Provide the [X, Y] coordinate of the cell's center where the given text is located.  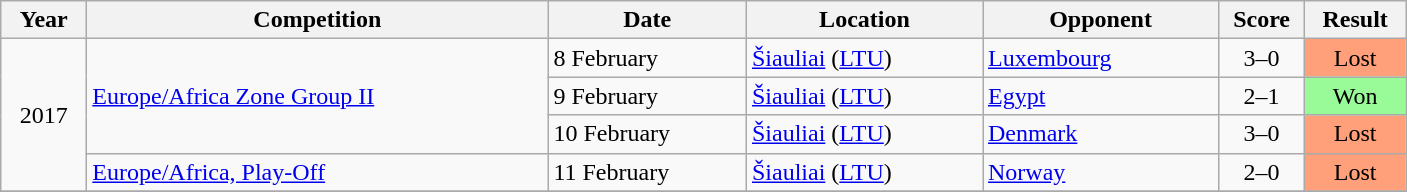
Won [1356, 96]
2–1 [1262, 96]
Competition [318, 20]
11 February [648, 172]
Europe/Africa Zone Group II [318, 96]
2017 [44, 115]
Result [1356, 20]
10 February [648, 134]
8 February [648, 58]
Location [864, 20]
Europe/Africa, Play-Off [318, 172]
2–0 [1262, 172]
Luxembourg [1100, 58]
Denmark [1100, 134]
Score [1262, 20]
Date [648, 20]
Opponent [1100, 20]
Year [44, 20]
Egypt [1100, 96]
9 February [648, 96]
Norway [1100, 172]
